Capture the cell that displays the provided text and extract its [X, Y] central coordinate. 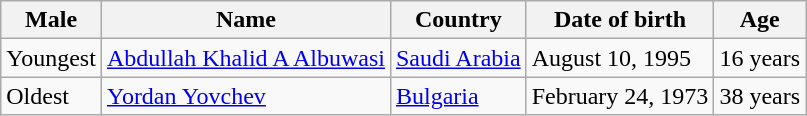
Youngest [52, 58]
Country [458, 20]
Date of birth [620, 20]
Bulgaria [458, 96]
Male [52, 20]
August 10, 1995 [620, 58]
Oldest [52, 96]
February 24, 1973 [620, 96]
Age [760, 20]
16 years [760, 58]
Abdullah Khalid A Albuwasi [246, 58]
Yordan Yovchev [246, 96]
Saudi Arabia [458, 58]
38 years [760, 96]
Name [246, 20]
